From the cell containing the given text, extract its center point as (X, Y) coordinate. 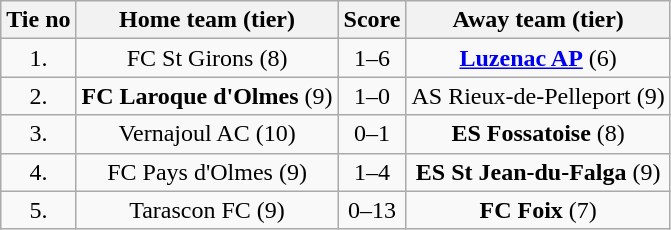
Score (372, 20)
2. (38, 96)
FC Pays d'Olmes (9) (207, 172)
3. (38, 134)
Tie no (38, 20)
FC Laroque d'Olmes (9) (207, 96)
Away team (tier) (538, 20)
Vernajoul AC (10) (207, 134)
Tarascon FC (9) (207, 210)
1–6 (372, 58)
1–4 (372, 172)
0–1 (372, 134)
1–0 (372, 96)
ES Fossatoise (8) (538, 134)
FC Foix (7) (538, 210)
ES St Jean-du-Falga (9) (538, 172)
0–13 (372, 210)
Home team (tier) (207, 20)
Luzenac AP (6) (538, 58)
FC St Girons (8) (207, 58)
4. (38, 172)
AS Rieux-de-Pelleport (9) (538, 96)
5. (38, 210)
1. (38, 58)
